Detect which cell encompasses the target text, then output its (x, y) center coordinate. 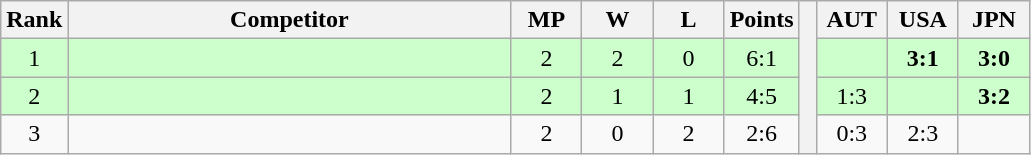
3:2 (994, 96)
1:3 (852, 96)
W (618, 20)
3:1 (922, 58)
2:6 (762, 134)
6:1 (762, 58)
AUT (852, 20)
3 (34, 134)
MP (546, 20)
USA (922, 20)
Points (762, 20)
0:3 (852, 134)
4:5 (762, 96)
JPN (994, 20)
Rank (34, 20)
Competitor (290, 20)
L (688, 20)
3:0 (994, 58)
2:3 (922, 134)
